Search for the cell housing the specified text and yield its [x, y] center coordinate. 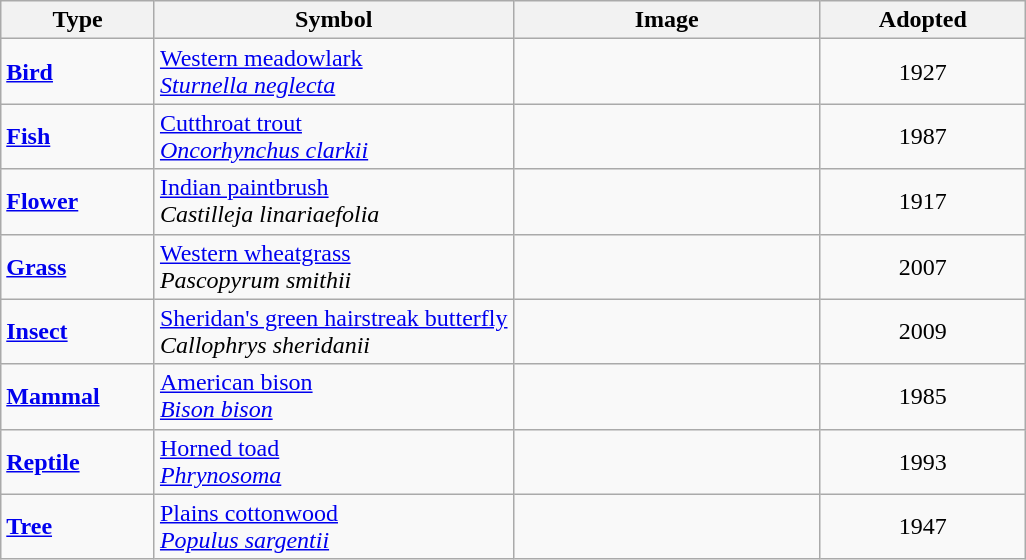
Image [666, 20]
Western meadowlarkSturnella neglecta [334, 72]
Sheridan's green hairstreak butterflyCallophrys sheridanii [334, 332]
Mammal [78, 396]
Adopted [922, 20]
Flower [78, 202]
Bird [78, 72]
Reptile [78, 462]
Indian paintbrushCastilleja linariaefolia [334, 202]
1917 [922, 202]
1927 [922, 72]
Insect [78, 332]
Grass [78, 266]
Symbol [334, 20]
2007 [922, 266]
Type [78, 20]
1993 [922, 462]
1985 [922, 396]
Horned toadPhrynosoma [334, 462]
1947 [922, 526]
Plains cottonwoodPopulus sargentii [334, 526]
Cutthroat troutOncorhynchus clarkii [334, 136]
2009 [922, 332]
1987 [922, 136]
Fish [78, 136]
Tree [78, 526]
Western wheatgrassPascopyrum smithii [334, 266]
American bisonBison bison [334, 396]
